Pinpoint the cell where the given text exists, returning its (X, Y) midpoint coordinate. 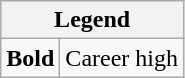
Bold (30, 58)
Legend (92, 20)
Career high (122, 58)
